Locate the cell with the specified text and output its (x, y) center coordinate. 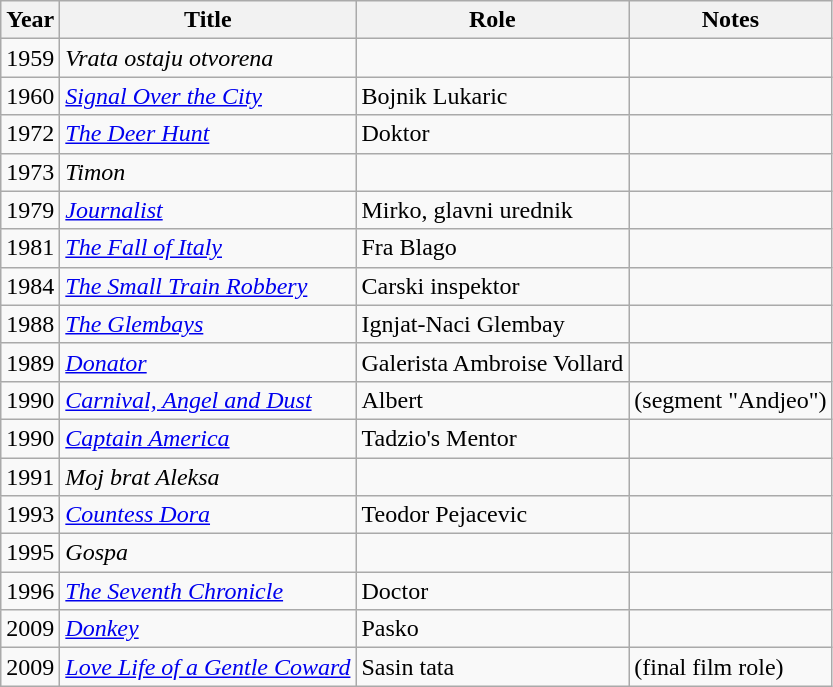
Timon (208, 172)
Journalist (208, 210)
1973 (30, 172)
Ignjat-Naci Glembay (492, 324)
1989 (30, 362)
Pasko (492, 629)
Donkey (208, 629)
Title (208, 20)
Vrata ostaju otvorena (208, 58)
Carnival, Angel and Dust (208, 400)
Albert (492, 400)
Moj brat Aleksa (208, 477)
The Seventh Chronicle (208, 591)
1988 (30, 324)
Gospa (208, 553)
Notes (730, 20)
1972 (30, 134)
Captain America (208, 438)
1984 (30, 286)
The Fall of Italy (208, 248)
Love Life of a Gentle Coward (208, 667)
1991 (30, 477)
Fra Blago (492, 248)
Galerista Ambroise Vollard (492, 362)
Signal Over the City (208, 96)
Doktor (492, 134)
The Deer Hunt (208, 134)
1959 (30, 58)
1960 (30, 96)
1979 (30, 210)
Carski inspektor (492, 286)
Role (492, 20)
1993 (30, 515)
Sasin tata (492, 667)
Countess Dora (208, 515)
Bojnik Lukaric (492, 96)
(segment "Andjeo") (730, 400)
(final film role) (730, 667)
1996 (30, 591)
Doctor (492, 591)
Tadzio's Mentor (492, 438)
Teodor Pejacevic (492, 515)
The Glembays (208, 324)
1995 (30, 553)
1981 (30, 248)
The Small Train Robbery (208, 286)
Year (30, 20)
Mirko, glavni urednik (492, 210)
Donator (208, 362)
